From the cell containing the given text, extract its center point as (x, y) coordinate. 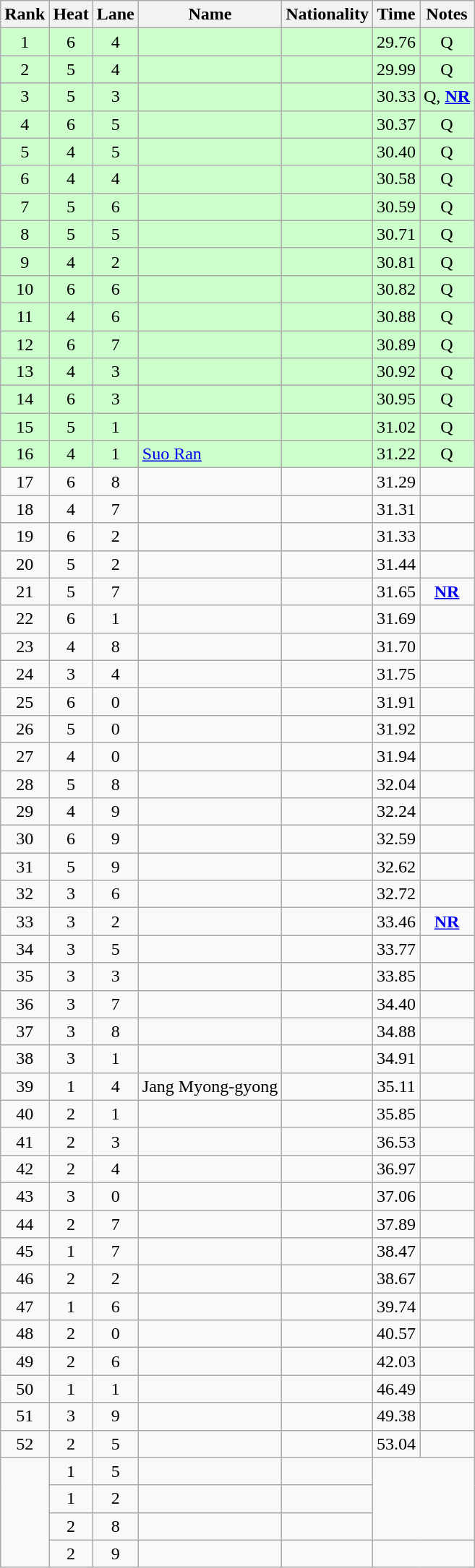
Jang Myong-gyong (210, 1086)
17 (25, 482)
45 (25, 1252)
30.40 (396, 152)
33 (25, 922)
31.31 (396, 509)
12 (25, 345)
34.91 (396, 1059)
11 (25, 316)
25 (25, 701)
Notes (447, 14)
23 (25, 646)
49 (25, 1361)
46.49 (396, 1389)
34 (25, 949)
39.74 (396, 1307)
31.75 (396, 674)
21 (25, 592)
Time (396, 14)
31 (25, 867)
27 (25, 756)
30.71 (396, 234)
31.92 (396, 729)
31.70 (396, 646)
37.89 (396, 1224)
33.46 (396, 922)
29 (25, 812)
42 (25, 1169)
30.82 (396, 289)
30.58 (396, 179)
41 (25, 1141)
33.85 (396, 976)
30.33 (396, 97)
40.57 (396, 1334)
30.95 (396, 399)
Rank (25, 14)
47 (25, 1307)
31.02 (396, 427)
Suo Ran (210, 454)
15 (25, 427)
26 (25, 729)
31.44 (396, 564)
32.62 (396, 867)
18 (25, 509)
51 (25, 1416)
30.81 (396, 261)
32 (25, 894)
Nationality (328, 14)
39 (25, 1086)
34.40 (396, 1004)
40 (25, 1114)
48 (25, 1334)
19 (25, 537)
44 (25, 1224)
50 (25, 1389)
37.06 (396, 1196)
34.88 (396, 1031)
Q, NR (447, 97)
31.33 (396, 537)
38 (25, 1059)
32.72 (396, 894)
31.22 (396, 454)
35.11 (396, 1086)
32.04 (396, 784)
14 (25, 399)
31.29 (396, 482)
16 (25, 454)
36.97 (396, 1169)
35 (25, 976)
Name (210, 14)
53.04 (396, 1444)
29.76 (396, 42)
28 (25, 784)
20 (25, 564)
30.59 (396, 207)
Lane (116, 14)
30.92 (396, 372)
42.03 (396, 1361)
38.67 (396, 1279)
35.85 (396, 1114)
24 (25, 674)
36.53 (396, 1141)
29.99 (396, 69)
31.69 (396, 619)
22 (25, 619)
10 (25, 289)
30.88 (396, 316)
30.37 (396, 124)
30 (25, 839)
43 (25, 1196)
30.89 (396, 345)
32.59 (396, 839)
38.47 (396, 1252)
37 (25, 1031)
36 (25, 1004)
49.38 (396, 1416)
31.91 (396, 701)
31.65 (396, 592)
46 (25, 1279)
13 (25, 372)
Heat (71, 14)
31.94 (396, 756)
32.24 (396, 812)
33.77 (396, 949)
52 (25, 1444)
